Pinpoint the cell where the given text exists, returning its [X, Y] midpoint coordinate. 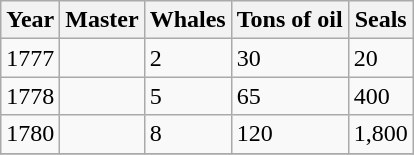
1780 [30, 134]
8 [188, 134]
Tons of oil [290, 20]
1,800 [380, 134]
30 [290, 58]
1777 [30, 58]
5 [188, 96]
Year [30, 20]
Seals [380, 20]
2 [188, 58]
Master [102, 20]
120 [290, 134]
65 [290, 96]
400 [380, 96]
Whales [188, 20]
20 [380, 58]
1778 [30, 96]
